Provide the [X, Y] coordinate of the cell's center where the given text is located.  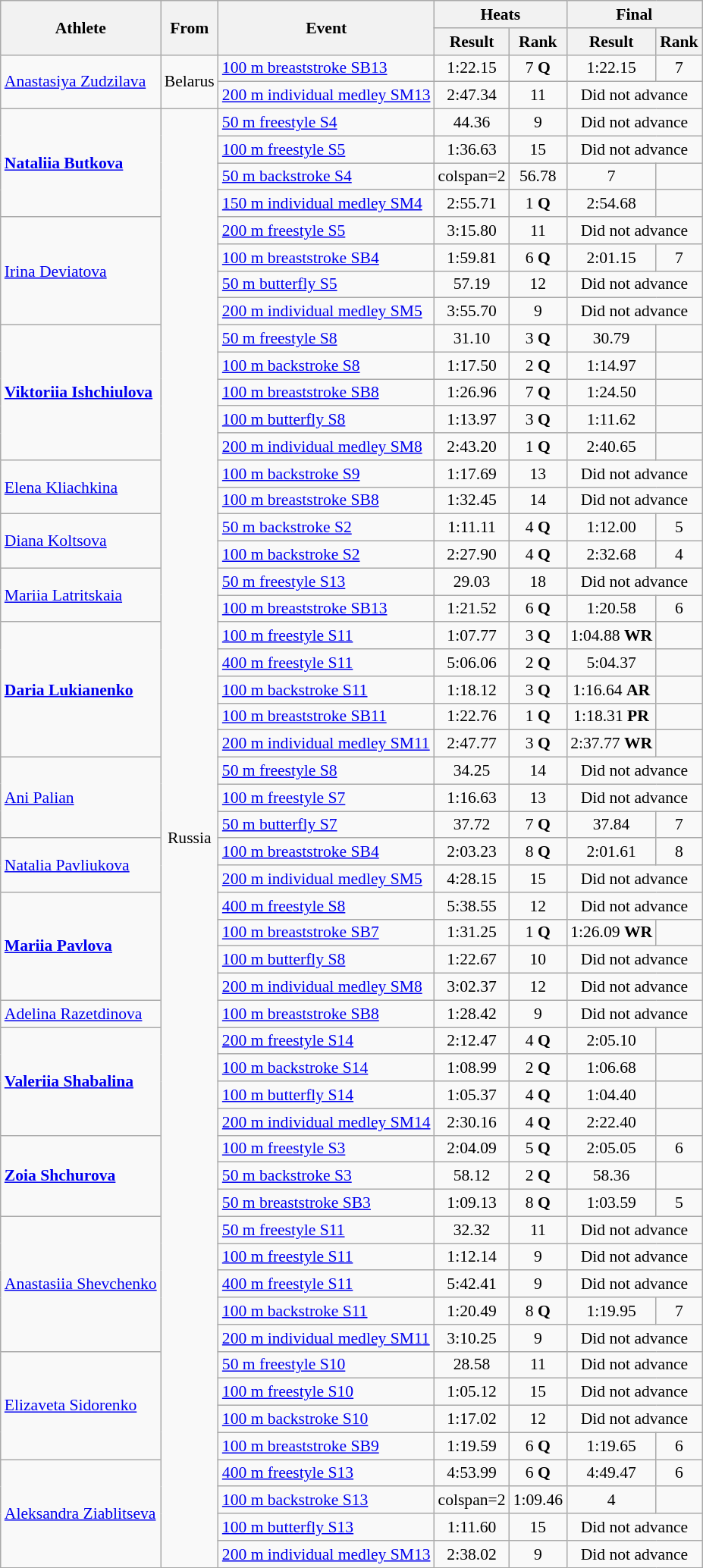
2:05.10 [611, 1041]
1:09.46 [538, 1501]
1:13.97 [472, 420]
From [190, 27]
Mariia Latritskaia [80, 594]
10 [538, 960]
Zoia Shchurova [80, 1175]
4:53.99 [472, 1473]
Elizaveta Sidorenko [80, 1405]
56.78 [538, 177]
1:05.37 [472, 1095]
Aleksandra Ziablitseva [80, 1513]
400 m freestyle S13 [326, 1473]
100 m backstroke S2 [326, 555]
1:28.42 [472, 1014]
100 m breaststroke SB7 [326, 933]
1:05.12 [472, 1392]
1:22.76 [472, 717]
Daria Lukianenko [80, 690]
1:09.13 [472, 1203]
Anastasiya Zudzilava [80, 82]
2:05.05 [611, 1149]
50 m butterfly S5 [326, 284]
100 m breaststroke SB11 [326, 717]
400 m freestyle S8 [326, 906]
100 m backstroke S13 [326, 1501]
2:01.15 [611, 258]
1:36.63 [472, 149]
2:40.65 [611, 447]
2:38.02 [472, 1554]
3:10.25 [472, 1338]
2:54.68 [611, 204]
100 m backstroke S14 [326, 1068]
1:22.67 [472, 960]
2:43.20 [472, 447]
5:04.37 [611, 663]
200 m individual medley SM14 [326, 1122]
Heats [501, 14]
Valeriia Shabalina [80, 1081]
1:17.69 [472, 474]
1:18.31 PR [611, 717]
50 m freestyle S11 [326, 1230]
1:14.97 [611, 365]
1:07.77 [472, 636]
200 m freestyle S14 [326, 1041]
50 m backstroke S2 [326, 528]
Elena Kliachkina [80, 487]
2:12.47 [472, 1041]
31.10 [472, 339]
29.03 [472, 582]
Athlete [80, 27]
1:19.95 [611, 1311]
3:02.37 [472, 987]
100 m freestyle S3 [326, 1149]
3:15.80 [472, 230]
2:37.77 WR [611, 744]
50 m backstroke S3 [326, 1176]
1:16.63 [472, 798]
1:19.65 [611, 1446]
2:30.16 [472, 1122]
100 m butterfly S14 [326, 1095]
1:12.14 [472, 1257]
Nataliia Butkova [80, 163]
100 m freestyle S7 [326, 798]
Adelina Razetdinova [80, 1014]
Irina Deviatova [80, 271]
1:11.11 [472, 528]
50 m freestyle S10 [326, 1365]
37.84 [611, 825]
1:17.50 [472, 365]
Mariia Pavlova [80, 946]
1:08.99 [472, 1068]
32.32 [472, 1230]
1:26.96 [472, 393]
1:21.52 [472, 609]
30.79 [611, 339]
1:26.09 WR [611, 933]
2:47.77 [472, 744]
3:55.70 [472, 312]
1:31.25 [472, 933]
2:04.09 [472, 1149]
1:19.59 [472, 1446]
1:16.64 AR [611, 690]
58.36 [611, 1176]
100 m breaststroke SB9 [326, 1446]
100 m freestyle S10 [326, 1392]
1:20.58 [611, 609]
100 m backstroke S8 [326, 365]
1:12.00 [611, 528]
18 [538, 582]
Ani Palian [80, 798]
2:47.34 [472, 96]
Belarus [190, 82]
Russia [190, 839]
1:17.02 [472, 1419]
2:27.90 [472, 555]
1:18.12 [472, 690]
57.19 [472, 284]
Diana Koltsova [80, 541]
5:38.55 [472, 906]
100 m butterfly S13 [326, 1527]
1:04.88 WR [611, 636]
28.58 [472, 1365]
1:06.68 [611, 1068]
2:03.23 [472, 852]
50 m freestyle S13 [326, 582]
Viktoriia Ishchiulova [80, 393]
100 m freestyle S5 [326, 149]
1:11.62 [611, 420]
1:24.50 [611, 393]
4:28.15 [472, 879]
150 m individual medley SM4 [326, 204]
200 m freestyle S5 [326, 230]
50 m backstroke S4 [326, 177]
50 m butterfly S7 [326, 825]
1:04.40 [611, 1095]
50 m freestyle S4 [326, 123]
4:49.47 [611, 1473]
1:20.49 [472, 1311]
1:03.59 [611, 1203]
50 m breaststroke SB3 [326, 1203]
100 m backstroke S9 [326, 474]
8 [679, 852]
37.72 [472, 825]
Natalia Pavliukova [80, 866]
2:32.68 [611, 555]
2:01.61 [611, 852]
58.12 [472, 1176]
Final [634, 14]
1:11.60 [472, 1527]
5 Q [538, 1149]
2:55.71 [472, 204]
Anastasiia Shevchenko [80, 1284]
34.25 [472, 771]
2:22.40 [611, 1122]
5:42.41 [472, 1284]
44.36 [472, 123]
Event [326, 27]
100 m backstroke S10 [326, 1419]
1:59.81 [472, 258]
1:32.45 [472, 500]
5:06.06 [472, 663]
